Capture the cell that displays the provided text and extract its [x, y] central coordinate. 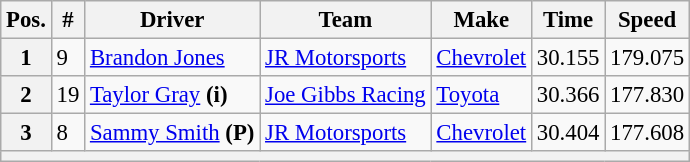
9 [68, 58]
Time [568, 20]
Make [481, 20]
8 [68, 133]
Taylor Gray (i) [172, 95]
Team [346, 20]
Sammy Smith (P) [172, 133]
Toyota [481, 95]
19 [68, 95]
1 [26, 58]
2 [26, 95]
Pos. [26, 20]
30.366 [568, 95]
177.830 [648, 95]
179.075 [648, 58]
Brandon Jones [172, 58]
30.155 [568, 58]
Driver [172, 20]
# [68, 20]
Speed [648, 20]
3 [26, 133]
30.404 [568, 133]
177.608 [648, 133]
Joe Gibbs Racing [346, 95]
